Locate the cell with the specified text and output its (x, y) center coordinate. 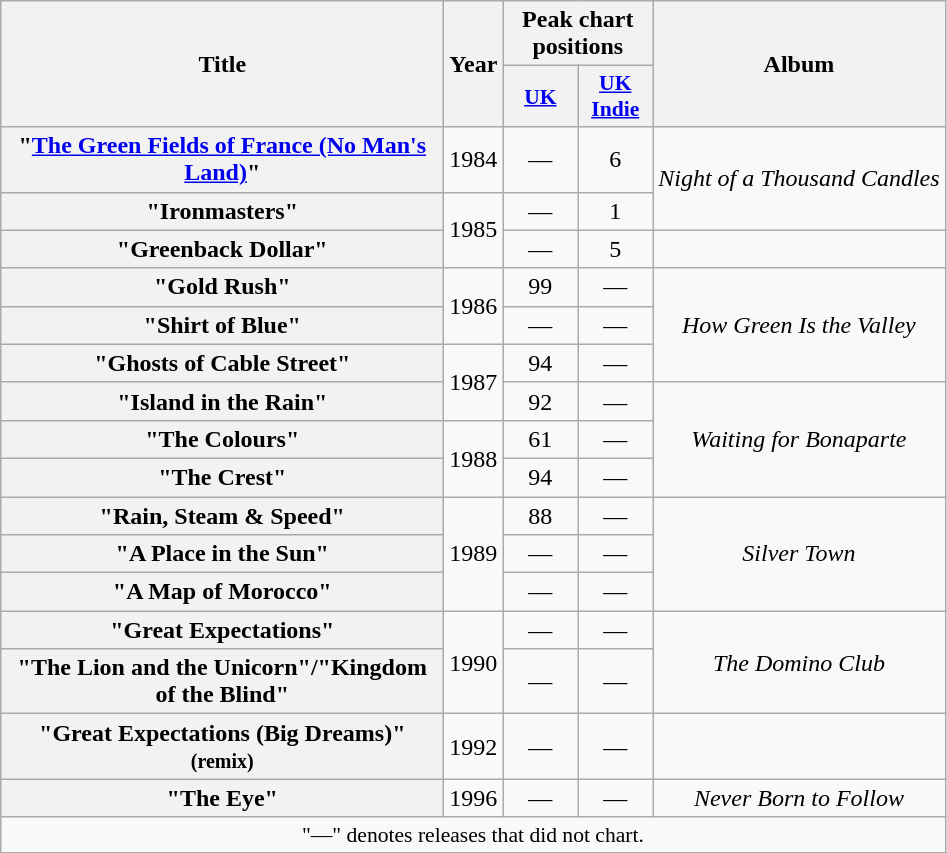
How Green Is the Valley (799, 325)
92 (540, 401)
1996 (474, 798)
"Island in the Rain" (222, 401)
61 (540, 439)
5 (616, 249)
"Greenback Dollar" (222, 249)
"The Green Fields of France (No Man's Land)" (222, 160)
"—" denotes releases that did not chart. (473, 835)
1988 (474, 458)
"Ironmasters" (222, 211)
1984 (474, 160)
"The Colours" (222, 439)
"Ghosts of Cable Street" (222, 363)
UK (540, 96)
The Domino Club (799, 662)
99 (540, 287)
Never Born to Follow (799, 798)
Night of a Thousand Candles (799, 178)
"Rain, Steam & Speed" (222, 515)
Waiting for Bonaparte (799, 439)
Silver Town (799, 553)
1987 (474, 382)
1989 (474, 553)
"The Lion and the Unicorn"/"Kingdom of the Blind" (222, 682)
UK Indie (616, 96)
1985 (474, 230)
"Great Expectations (Big Dreams)" (remix) (222, 746)
"A Map of Morocco" (222, 592)
"Great Expectations" (222, 630)
1986 (474, 306)
Album (799, 64)
Year (474, 64)
"The Crest" (222, 477)
"Shirt of Blue" (222, 325)
"A Place in the Sun" (222, 554)
"Gold Rush" (222, 287)
Peak chart positions (578, 34)
1 (616, 211)
6 (616, 160)
Title (222, 64)
"The Eye" (222, 798)
1992 (474, 746)
1990 (474, 662)
88 (540, 515)
